Capture the cell that displays the provided text and extract its [X, Y] central coordinate. 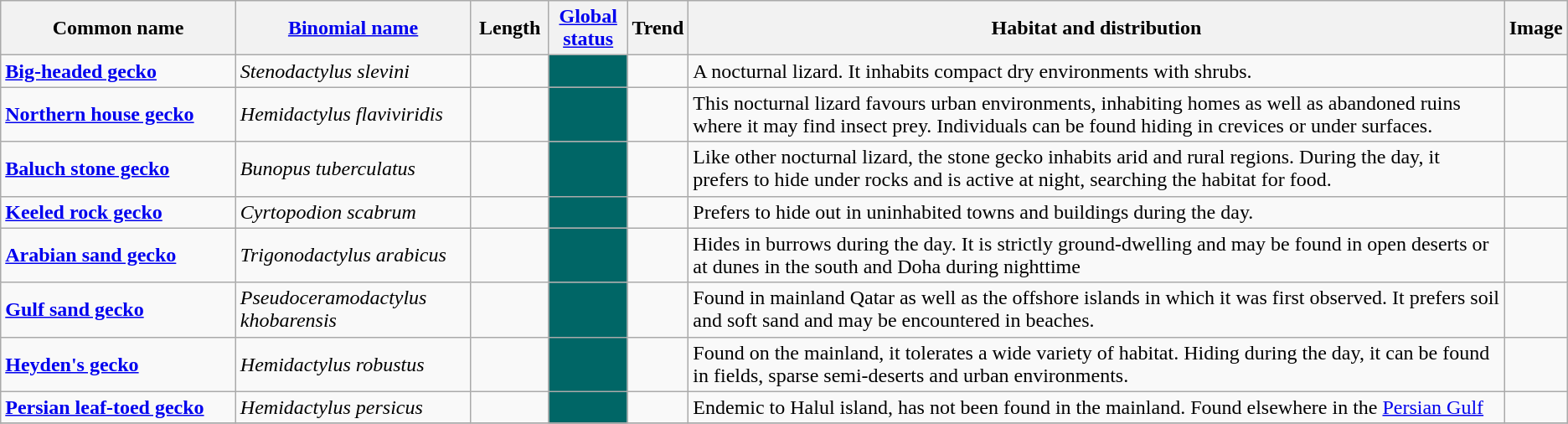
Keeled rock gecko [119, 212]
Hemidactylus flaviviridis [353, 114]
Prefers to hide out in uninhabited towns and buildings during the day. [1096, 212]
Hides in burrows during the day. It is strictly ground-dwelling and may be found in open deserts or at dunes in the south and Doha during nighttime [1096, 255]
Cyrtopodion scabrum [353, 212]
Big-headed gecko [119, 71]
Pseudoceramodactylus khobarensis [353, 310]
Hemidactylus persicus [353, 407]
Stenodactylus slevini [353, 71]
Trigonodactylus arabicus [353, 255]
Bunopus tuberculatus [353, 169]
Binomial name [353, 28]
A nocturnal lizard. It inhabits compact dry environments with shrubs. [1096, 71]
Gulf sand gecko [119, 310]
Image [1536, 28]
Length [510, 28]
Habitat and distribution [1096, 28]
Baluch stone gecko [119, 169]
Heyden's gecko [119, 364]
Global status [588, 28]
Common name [119, 28]
Arabian sand gecko [119, 255]
Northern house gecko [119, 114]
Hemidactylus robustus [353, 364]
Endemic to Halul island, has not been found in the mainland. Found elsewhere in the Persian Gulf [1096, 407]
Trend [658, 28]
Persian leaf-toed gecko [119, 407]
